Extract the [x, y] coordinate from the center of the cell holding the provided text.  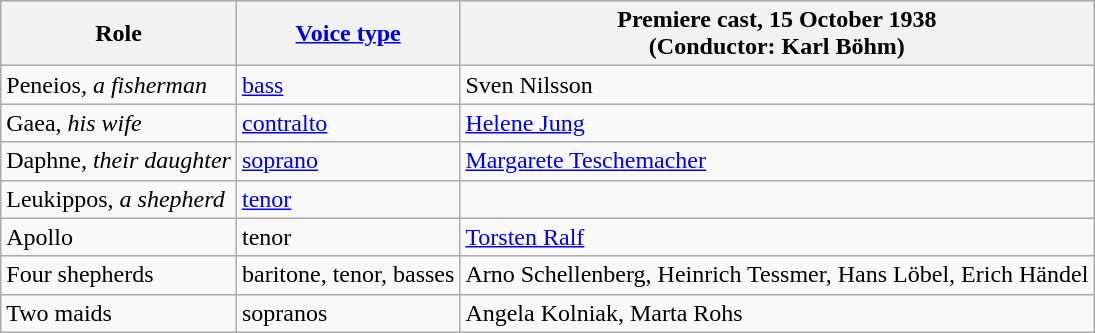
Apollo [119, 237]
Arno Schellenberg, Heinrich Tessmer, Hans Löbel, Erich Händel [777, 275]
Angela Kolniak, Marta Rohs [777, 313]
Sven Nilsson [777, 85]
Torsten Ralf [777, 237]
Premiere cast, 15 October 1938(Conductor: Karl Böhm) [777, 34]
Margarete Teschemacher [777, 161]
Voice type [348, 34]
Leukippos, a shepherd [119, 199]
bass [348, 85]
Role [119, 34]
sopranos [348, 313]
soprano [348, 161]
Helene Jung [777, 123]
baritone, tenor, basses [348, 275]
Peneios, a fisherman [119, 85]
Four shepherds [119, 275]
Gaea, his wife [119, 123]
Two maids [119, 313]
contralto [348, 123]
Daphne, their daughter [119, 161]
